For the text-containing cell, return its midpoint in [x, y] coordinate format. 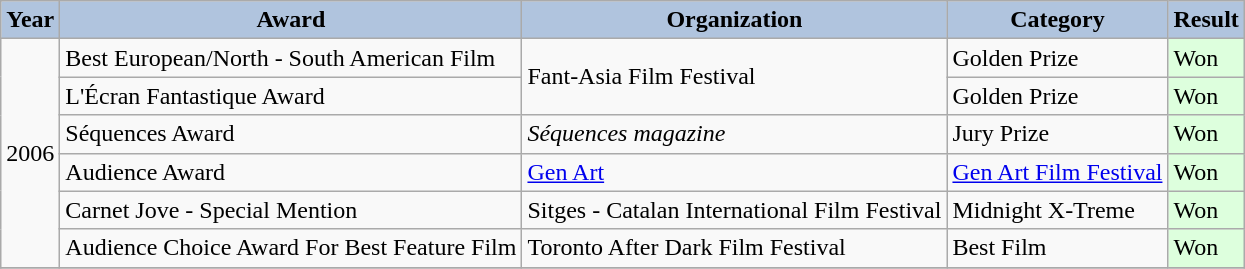
Category [1058, 20]
L'Écran Fantastique Award [291, 96]
Midnight X-Treme [1058, 210]
Fant-Asia Film Festival [734, 77]
Séquences magazine [734, 134]
Audience Award [291, 172]
Best Film [1058, 248]
Best European/North - South American Film [291, 58]
Year [30, 20]
Jury Prize [1058, 134]
Carnet Jove - Special Mention [291, 210]
Sitges - Catalan International Film Festival [734, 210]
Séquences Award [291, 134]
Gen Art Film Festival [1058, 172]
Audience Choice Award For Best Feature Film [291, 248]
Toronto After Dark Film Festival [734, 248]
Organization [734, 20]
2006 [30, 153]
Award [291, 20]
Gen Art [734, 172]
Result [1206, 20]
